Return the [X, Y] coordinate for the center point of the cell that contains the specified text.  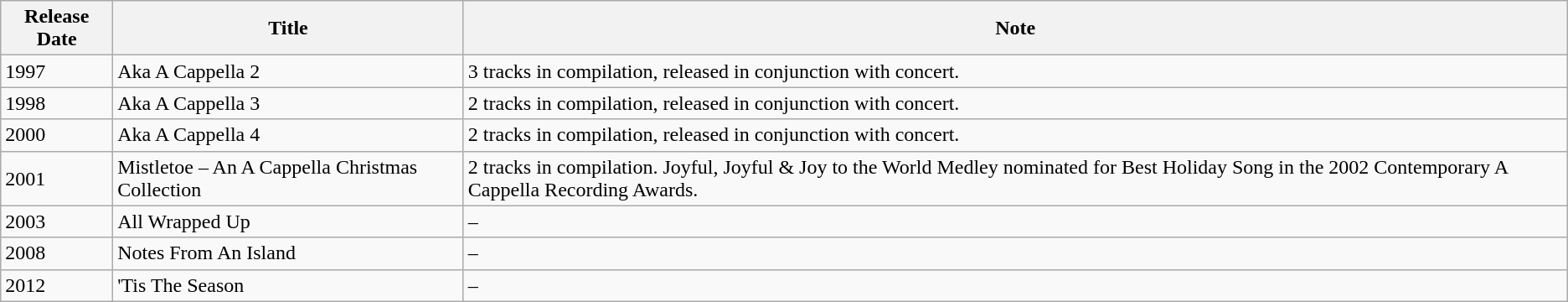
Release Date [57, 29]
'Tis The Season [288, 285]
2001 [57, 178]
1998 [57, 103]
2000 [57, 135]
Aka A Cappella 4 [288, 135]
Mistletoe – An A Cappella Christmas Collection [288, 178]
Aka A Cappella 2 [288, 71]
1997 [57, 71]
All Wrapped Up [288, 221]
Note [1015, 29]
Aka A Cappella 3 [288, 103]
Title [288, 29]
2012 [57, 285]
3 tracks in compilation, released in conjunction with concert. [1015, 71]
2003 [57, 221]
2008 [57, 253]
Notes From An Island [288, 253]
